Capture the cell that displays the provided text and extract its [x, y] central coordinate. 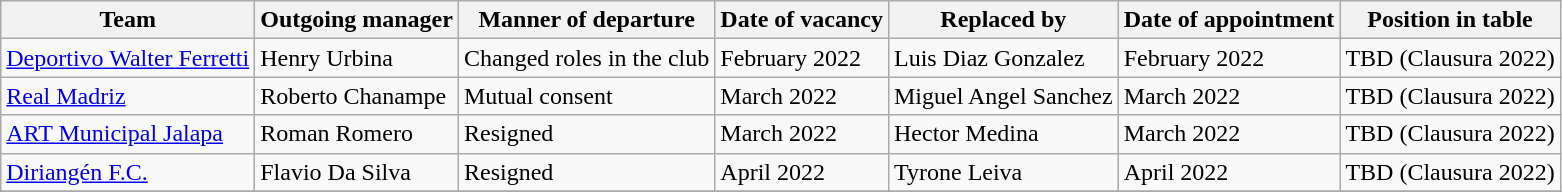
Replaced by [1003, 20]
Date of vacancy [802, 20]
Roberto Chanampe [357, 96]
Changed roles in the club [586, 58]
Diriangén F.C. [128, 172]
Tyrone Leiva [1003, 172]
Position in table [1450, 20]
Team [128, 20]
Roman Romero [357, 134]
Flavio Da Silva [357, 172]
Miguel Angel Sanchez [1003, 96]
Hector Medina [1003, 134]
Henry Urbina [357, 58]
Luis Diaz Gonzalez [1003, 58]
Deportivo Walter Ferretti [128, 58]
Real Madriz [128, 96]
Mutual consent [586, 96]
Outgoing manager [357, 20]
ART Municipal Jalapa [128, 134]
Manner of departure [586, 20]
Date of appointment [1229, 20]
